Extract the (X, Y) coordinate from the center of the cell holding the provided text.  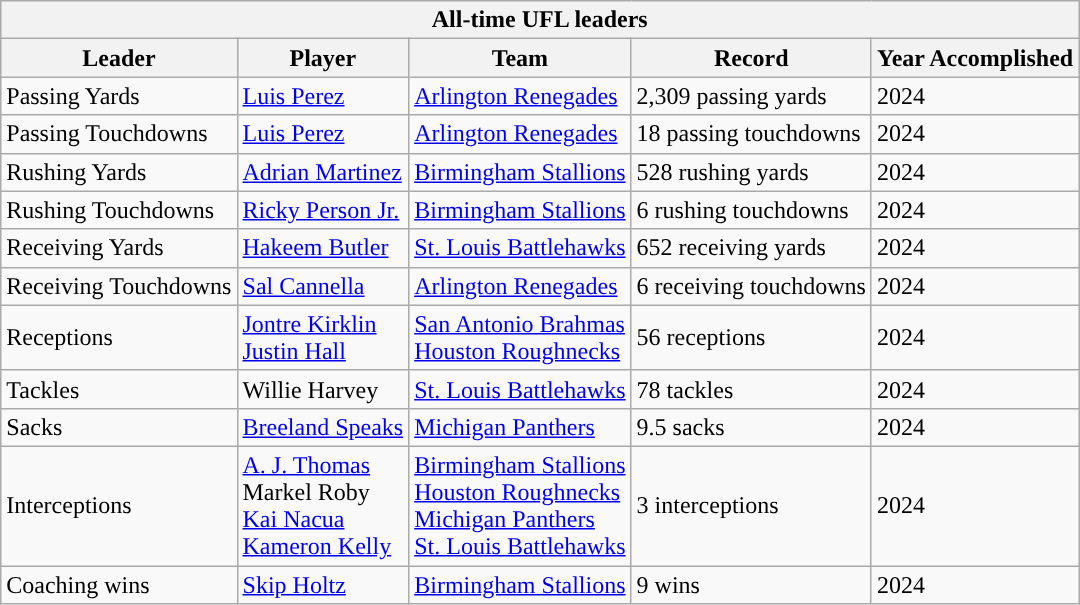
Rushing Touchdowns (119, 210)
Interceptions (119, 506)
Willie Harvey (323, 389)
528 rushing yards (751, 172)
6 rushing touchdowns (751, 210)
Passing Yards (119, 96)
Record (751, 58)
Year Accomplished (974, 58)
Coaching wins (119, 585)
Leader (119, 58)
Tackles (119, 389)
Adrian Martinez (323, 172)
2,309 passing yards (751, 96)
Passing Touchdowns (119, 134)
Player (323, 58)
18 passing touchdowns (751, 134)
Sal Cannella (323, 286)
Ricky Person Jr. (323, 210)
56 receptions (751, 338)
6 receiving touchdowns (751, 286)
Skip Holtz (323, 585)
652 receiving yards (751, 248)
9.5 sacks (751, 427)
78 tackles (751, 389)
Rushing Yards (119, 172)
Jontre KirklinJustin Hall (323, 338)
Breeland Speaks (323, 427)
Receiving Touchdowns (119, 286)
Michigan Panthers (520, 427)
San Antonio BrahmasHouston Roughnecks (520, 338)
A. J. ThomasMarkel RobyKai NacuaKameron Kelly (323, 506)
9 wins (751, 585)
Team (520, 58)
Birmingham StallionsHouston RoughnecksMichigan PanthersSt. Louis Battlehawks (520, 506)
All-time UFL leaders (540, 20)
Receiving Yards (119, 248)
3 interceptions (751, 506)
Sacks (119, 427)
Receptions (119, 338)
Hakeem Butler (323, 248)
